Extract the [X, Y] coordinate from the center of the cell holding the provided text.  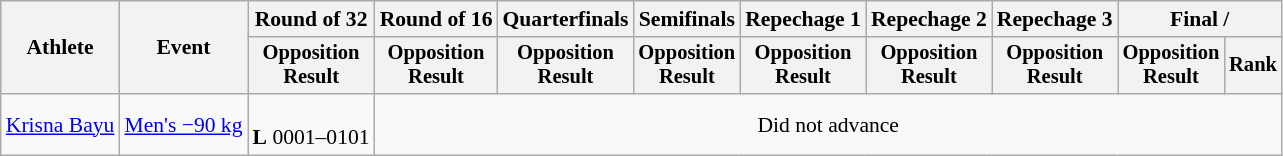
Event [183, 48]
Round of 16 [436, 19]
Repechage 1 [803, 19]
Men's −90 kg [183, 124]
Final / [1200, 19]
Repechage 3 [1055, 19]
Rank [1253, 66]
L 0001–0101 [312, 124]
Athlete [60, 48]
Krisna Bayu [60, 124]
Semifinals [688, 19]
Round of 32 [312, 19]
Quarterfinals [565, 19]
Did not advance [828, 124]
Repechage 2 [929, 19]
